From the cell containing the given text, extract its center point as (X, Y) coordinate. 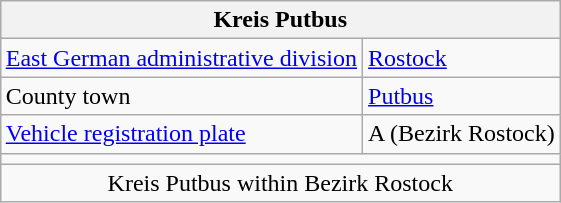
East German administrative division (181, 58)
Kreis Putbus (280, 20)
Putbus (462, 96)
Kreis Putbus within Bezirk Rostock (280, 183)
Vehicle registration plate (181, 134)
County town (181, 96)
A (Bezirk Rostock) (462, 134)
Rostock (462, 58)
